Scan for the cell matching the given text and deliver its [x, y] coordinate at center. 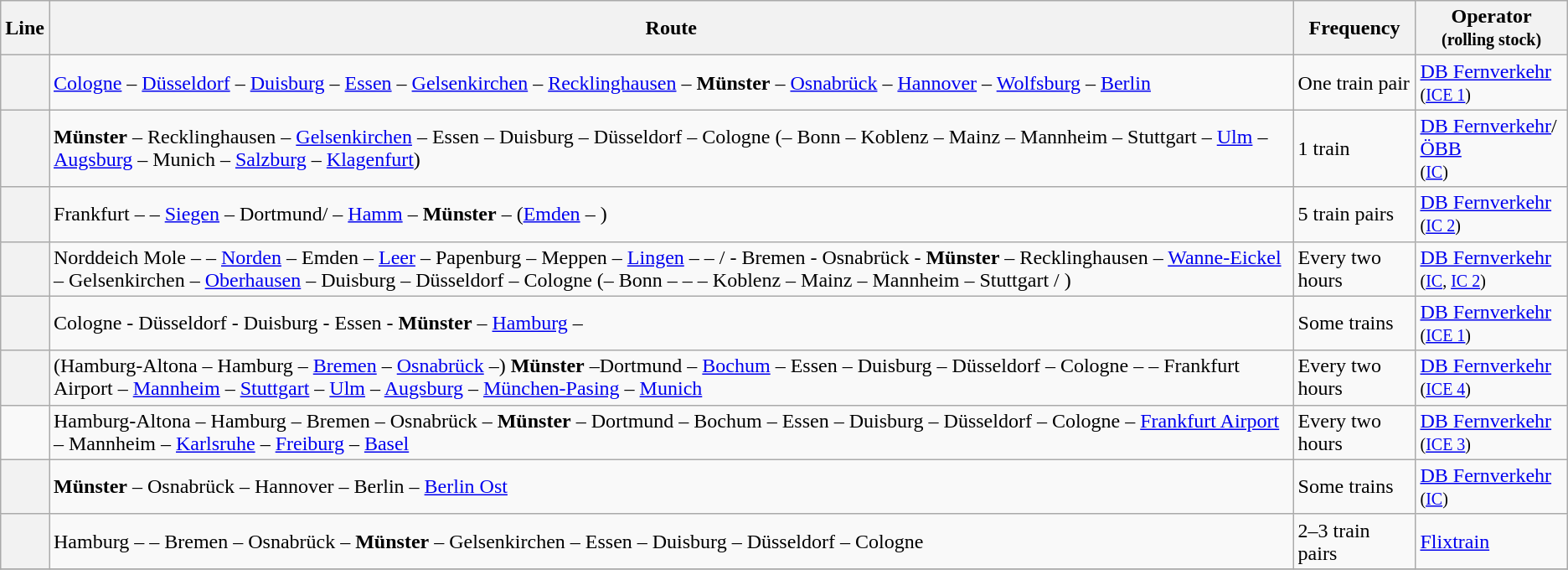
5 train pairs [1354, 215]
Münster – Osnabrück – Hannover – Berlin – Berlin Ost [671, 486]
Route [671, 28]
Frequency [1354, 28]
DB Fernverkehr/ÖBB(IC) [1491, 148]
DB Fernverkehr(ICE 4) [1491, 377]
Frankfurt – – Siegen – Dortmund/ – Hamm – Münster – (Emden – ) [671, 215]
DB Fernverkehr(IC, IC 2) [1491, 268]
Flixtrain [1491, 541]
One train pair [1354, 82]
Hamburg – – Bremen – Osnabrück – Münster – Gelsenkirchen – Essen – Duisburg – Düsseldorf – Cologne [671, 541]
DB Fernverkehr(IC) [1491, 486]
DB Fernverkehr(ICE 3) [1491, 433]
DB Fernverkehr(IC 2) [1491, 215]
2–3 train pairs [1354, 541]
Operator(rolling stock) [1491, 28]
1 train [1354, 148]
Line [25, 28]
Cologne – Düsseldorf – Duisburg – Essen – Gelsenkirchen – Recklinghausen – Münster – Osnabrück – Hannover – Wolfsburg – Berlin [671, 82]
Cologne - Düsseldorf - Duisburg - Essen - Münster – Hamburg – [671, 324]
